Capture the cell that displays the provided text and extract its [x, y] central coordinate. 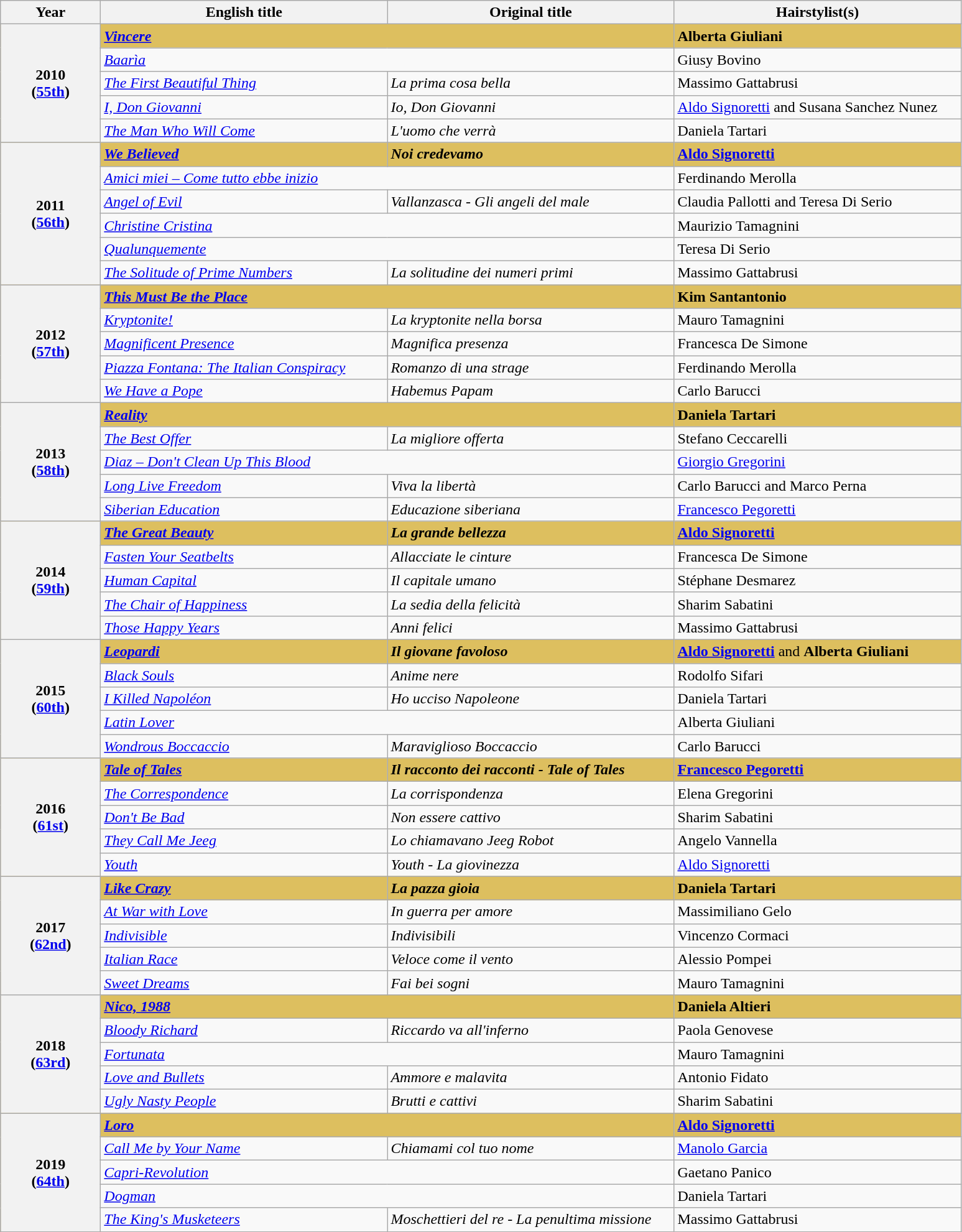
We Believed [244, 154]
Angel of Evil [244, 201]
Claudia Pallotti and Teresa Di Serio [817, 201]
Fortunata [387, 1054]
La migliore offerta [531, 438]
The Correspondence [244, 794]
2011(56th) [51, 213]
Long Live Freedom [244, 486]
In guerra per amore [531, 912]
Fai bei sogni [531, 983]
Rodolfo Sifari [817, 675]
2018(63rd) [51, 1054]
2013(58th) [51, 462]
Massimiliano Gelo [817, 912]
2019(64th) [51, 1172]
Diaz – Don't Clean Up This Blood [387, 462]
Christine Cristina [387, 225]
La pazza gioia [531, 888]
Veloce come il vento [531, 959]
The Great Beauty [244, 533]
La kryptonite nella borsa [531, 320]
Kim Santantonio [817, 297]
Maraviglioso Boccaccio [531, 746]
Kryptonite! [244, 320]
Year [51, 12]
Moschettieri del re - La penultima missione [531, 1220]
Aldo Signoretti and Alberta Giuliani [817, 651]
Stéphane Desmarez [817, 580]
2015(60th) [51, 698]
Habemus Papam [531, 391]
Elena Gregorini [817, 794]
Hairstylist(s) [817, 12]
Indivisible [244, 935]
Original title [531, 12]
2010(55th) [51, 83]
I Killed Napoléon [244, 699]
Siberian Education [244, 509]
Indivisibili [531, 935]
Those Happy Years [244, 628]
2017(62nd) [51, 935]
La solitudine dei numeri primi [531, 272]
Youth [244, 864]
Antonio Fidato [817, 1078]
At War with Love [244, 912]
Call Me by Your Name [244, 1149]
Anime nere [531, 675]
The First Beautiful Thing [244, 83]
The Solitude of Prime Numbers [244, 272]
Italian Race [244, 959]
Ho ucciso Napoleone [531, 699]
Bloody Richard [244, 1030]
2014(59th) [51, 580]
Vallanzasca - Gli angeli del male [531, 201]
They Call Me Jeeg [244, 841]
Wondrous Boccaccio [244, 746]
Tale of Tales [244, 770]
We Have a Pope [244, 391]
Piazza Fontana: The Italian Conspiracy [244, 368]
Don't Be Bad [244, 817]
Dogman [387, 1196]
Romanzo di una strage [531, 368]
Capri-Revolution [387, 1172]
La grande bellezza [531, 533]
Riccardo va all'inferno [531, 1030]
Amici miei – Come tutto ebbe inizio [387, 178]
Magnificent Presence [244, 344]
Black Souls [244, 675]
The Chair of Happiness [244, 604]
The Man Who Will Come [244, 131]
Leopardi [244, 651]
Ammore e malavita [531, 1078]
Anni felici [531, 628]
Manolo Garcia [817, 1149]
Fasten Your Seatbelts [244, 557]
Qualunquemente [387, 249]
Il giovane favoloso [531, 651]
Youth - La giovinezza [531, 864]
Educazione siberiana [531, 509]
Love and Bullets [244, 1078]
Chiamami col tuo nome [531, 1149]
L'uomo che verrà [531, 131]
Magnifica presenza [531, 344]
Giorgio Gregorini [817, 462]
Paola Genovese [817, 1030]
Reality [387, 415]
Human Capital [244, 580]
Stefano Ceccarelli [817, 438]
Viva la libertà [531, 486]
Carlo Barucci and Marco Perna [817, 486]
Il racconto dei racconti - Tale of Tales [531, 770]
La sedia della felicità [531, 604]
Loro [387, 1125]
Non essere cattivo [531, 817]
Allacciate le cinture [531, 557]
La prima cosa bella [531, 83]
2012(57th) [51, 344]
Sweet Dreams [244, 983]
Il capitale umano [531, 580]
Baarìa [387, 60]
English title [244, 12]
The Best Offer [244, 438]
The King's Musketeers [244, 1220]
Io, Don Giovanni [531, 107]
Vincere [387, 36]
Vincenzo Cormaci [817, 935]
Nico, 1988 [387, 1006]
Alessio Pompei [817, 959]
Gaetano Panico [817, 1172]
This Must Be the Place [387, 297]
Like Crazy [244, 888]
Lo chiamavano Jeeg Robot [531, 841]
2016(61st) [51, 817]
Noi credevamo [531, 154]
Latin Lover [387, 723]
La corrispondenza [531, 794]
Teresa Di Serio [817, 249]
Daniela Altieri [817, 1006]
Giusy Bovino [817, 60]
Angelo Vannella [817, 841]
Brutti e cattivi [531, 1101]
Ugly Nasty People [244, 1101]
I, Don Giovanni [244, 107]
Maurizio Tamagnini [817, 225]
Aldo Signoretti and Susana Sanchez Nunez [817, 107]
